Provide the [X, Y] coordinate of the cell's center where the given text is located.  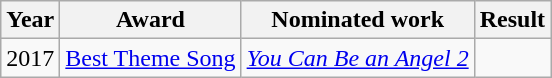
Award [150, 20]
Year [30, 20]
Best Theme Song [150, 58]
2017 [30, 58]
Result [512, 20]
Nominated work [358, 20]
You Can Be an Angel 2 [358, 58]
